From the cell containing the given text, extract its center point as (x, y) coordinate. 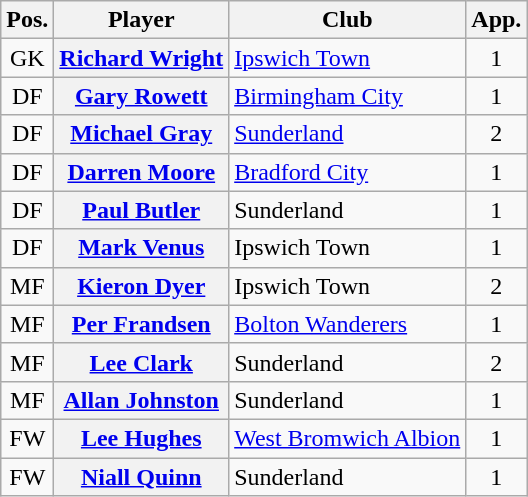
Allan Johnston (142, 400)
Michael Gray (142, 134)
Niall Quinn (142, 477)
Player (142, 20)
Pos. (28, 20)
Bradford City (348, 172)
Darren Moore (142, 172)
Kieron Dyer (142, 286)
GK (28, 58)
Paul Butler (142, 210)
Lee Clark (142, 362)
Mark Venus (142, 248)
Lee Hughes (142, 438)
Birmingham City (348, 96)
Richard Wright (142, 58)
App. (496, 20)
Per Frandsen (142, 324)
Bolton Wanderers (348, 324)
Club (348, 20)
Gary Rowett (142, 96)
West Bromwich Albion (348, 438)
